Provide the (X, Y) coordinate of the cell's center where the given text is located.  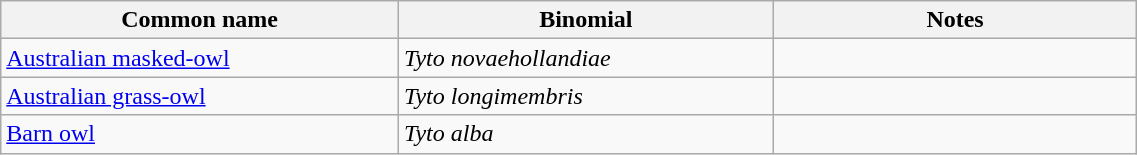
Common name (200, 20)
Tyto longimembris (586, 96)
Australian masked-owl (200, 58)
Notes (955, 20)
Barn owl (200, 134)
Tyto novaehollandiae (586, 58)
Binomial (586, 20)
Tyto alba (586, 134)
Australian grass-owl (200, 96)
